Extract the [X, Y] coordinate from the center of the cell holding the provided text.  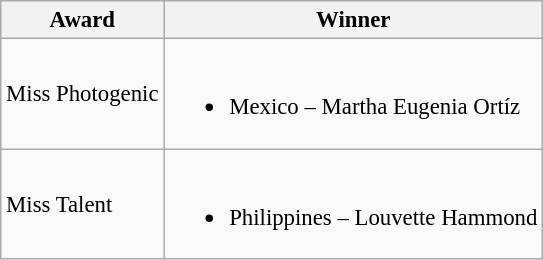
Miss Photogenic [82, 94]
Winner [354, 20]
Mexico – Martha Eugenia Ortíz [354, 94]
Miss Talent [82, 204]
Award [82, 20]
Philippines – Louvette Hammond [354, 204]
